Pinpoint the cell where the given text exists, returning its [x, y] midpoint coordinate. 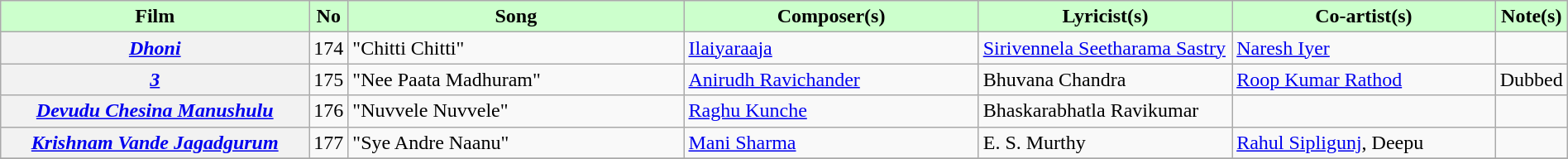
No [329, 17]
Ilaiyaraaja [831, 48]
Composer(s) [831, 17]
Anirudh Ravichander [831, 79]
Film [155, 17]
Note(s) [1532, 17]
Song [516, 17]
Sirivennela Seetharama Sastry [1105, 48]
"Nuvvele Nuvvele" [516, 111]
E. S. Murthy [1105, 142]
Devudu Chesina Manushulu [155, 111]
176 [329, 111]
Bhuvana Chandra [1105, 79]
Raghu Kunche [831, 111]
Mani Sharma [831, 142]
Rahul Sipligunj, Deepu [1365, 142]
177 [329, 142]
"Nee Paata Madhuram" [516, 79]
Krishnam Vande Jagadgurum [155, 142]
Lyricist(s) [1105, 17]
Co-artist(s) [1365, 17]
Dhoni [155, 48]
175 [329, 79]
Naresh Iyer [1365, 48]
174 [329, 48]
"Chitti Chitti" [516, 48]
Dubbed [1532, 79]
Roop Kumar Rathod [1365, 79]
Bhaskarabhatla Ravikumar [1105, 111]
3 [155, 79]
"Sye Andre Naanu" [516, 142]
